Extract the (x, y) coordinate from the center of the cell holding the provided text.  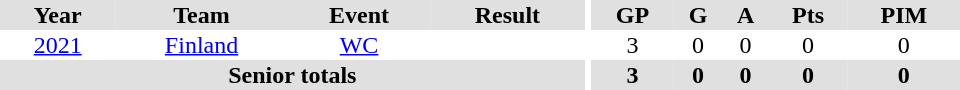
Team (202, 15)
Event (359, 15)
G (698, 15)
Result (507, 15)
GP (632, 15)
2021 (58, 45)
Year (58, 15)
PIM (904, 15)
Finland (202, 45)
WC (359, 45)
Pts (808, 15)
Senior totals (292, 75)
A (746, 15)
